Find where the given text appears and provide that cell's center as [X, Y] coordinate. 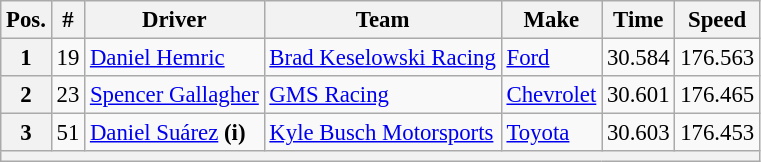
Team [382, 20]
1 [26, 58]
30.603 [638, 133]
30.584 [638, 58]
Daniel Hemric [174, 58]
Kyle Busch Motorsports [382, 133]
Time [638, 20]
176.453 [718, 133]
Speed [718, 20]
30.601 [638, 95]
19 [68, 58]
Pos. [26, 20]
51 [68, 133]
Driver [174, 20]
Brad Keselowski Racing [382, 58]
# [68, 20]
Make [551, 20]
176.563 [718, 58]
2 [26, 95]
Spencer Gallagher [174, 95]
Daniel Suárez (i) [174, 133]
23 [68, 95]
GMS Racing [382, 95]
Chevrolet [551, 95]
Ford [551, 58]
3 [26, 133]
176.465 [718, 95]
Toyota [551, 133]
